Return the [x, y] coordinate for the center point of the cell that contains the specified text.  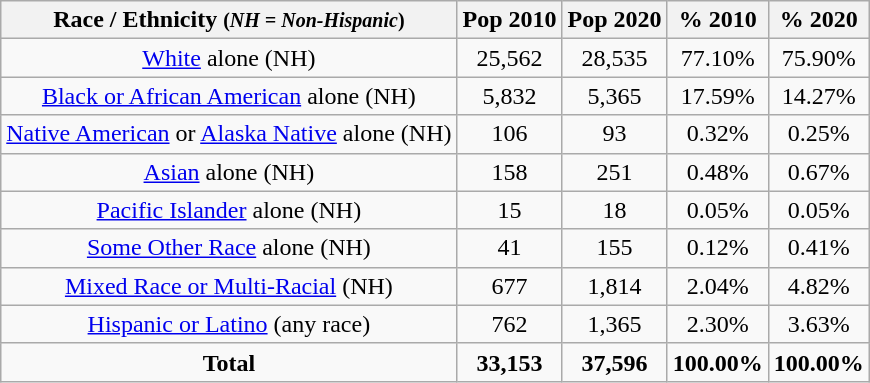
1,365 [614, 324]
% 2010 [718, 20]
28,535 [614, 58]
5,832 [510, 96]
155 [614, 248]
4.82% [818, 286]
93 [614, 134]
0.12% [718, 248]
Pacific Islander alone (NH) [229, 210]
18 [614, 210]
Total [229, 362]
Race / Ethnicity (NH = Non-Hispanic) [229, 20]
41 [510, 248]
17.59% [718, 96]
251 [614, 172]
75.90% [818, 58]
77.10% [718, 58]
Hispanic or Latino (any race) [229, 324]
106 [510, 134]
Pop 2010 [510, 20]
1,814 [614, 286]
0.25% [818, 134]
37,596 [614, 362]
White alone (NH) [229, 58]
15 [510, 210]
25,562 [510, 58]
0.41% [818, 248]
Black or African American alone (NH) [229, 96]
Native American or Alaska Native alone (NH) [229, 134]
Pop 2020 [614, 20]
0.48% [718, 172]
762 [510, 324]
3.63% [818, 324]
Mixed Race or Multi-Racial (NH) [229, 286]
Asian alone (NH) [229, 172]
Some Other Race alone (NH) [229, 248]
158 [510, 172]
14.27% [818, 96]
5,365 [614, 96]
% 2020 [818, 20]
2.30% [718, 324]
2.04% [718, 286]
0.67% [818, 172]
0.32% [718, 134]
677 [510, 286]
33,153 [510, 362]
